Extract the [x, y] coordinate from the center of the cell holding the provided text.  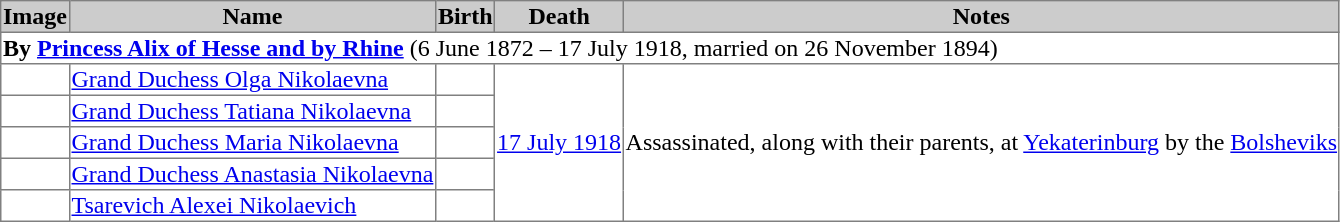
By Princess Alix of Hesse and by Rhine (6 June 1872 – 17 July 1918, married on 26 November 1894) [670, 48]
17 July 1918 [560, 143]
Assassinated, along with their parents, at Yekaterinburg by the Bolsheviks [981, 143]
Image [35, 17]
Death [560, 17]
Grand Duchess Olga Nikolaevna [252, 80]
Grand Duchess Maria Nikolaevna [252, 143]
Notes [981, 17]
Tsarevich Alexei Nikolaevich [252, 206]
Birth [466, 17]
Name [252, 17]
Grand Duchess Anastasia Nikolaevna [252, 174]
Grand Duchess Tatiana Nikolaevna [252, 111]
